Locate the cell with the specified text and output its [X, Y] center coordinate. 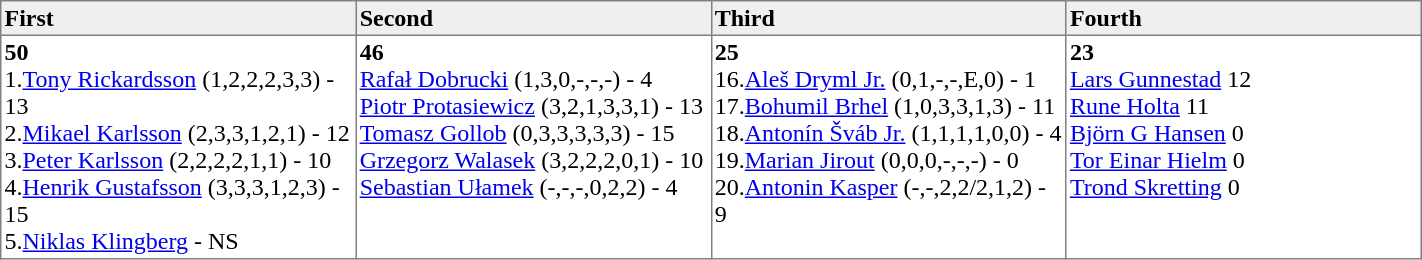
Fourth [1244, 18]
Third [888, 18]
Second [534, 18]
First [178, 18]
23Lars Gunnestad 12Rune Holta 11Björn G Hansen 0Tor Einar Hielm 0Trond Skretting 0 [1244, 147]
